Identify which cell holds the provided text, then report its [x, y] central coordinate. 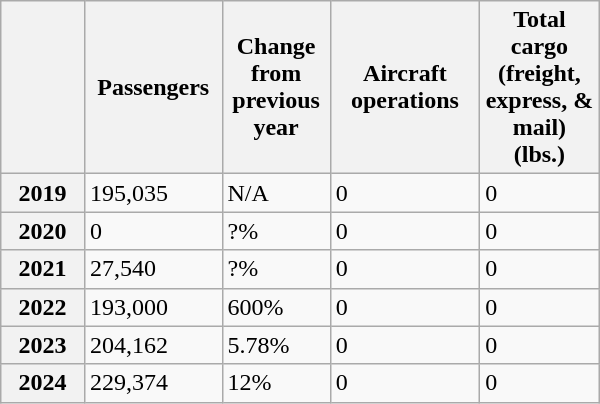
2021 [43, 269]
600% [276, 307]
2024 [43, 383]
Aircraft operations [404, 88]
2020 [43, 231]
Passengers [153, 88]
5.78% [276, 345]
12% [276, 383]
2023 [43, 345]
195,035 [153, 193]
204,162 [153, 345]
27,540 [153, 269]
229,374 [153, 383]
Total cargo(freight, express, & mail)(lbs.) [540, 88]
193,000 [153, 307]
2022 [43, 307]
Change from previous year [276, 88]
N/A [276, 193]
2019 [43, 193]
